Provide the [x, y] coordinate of the cell's center where the given text is located.  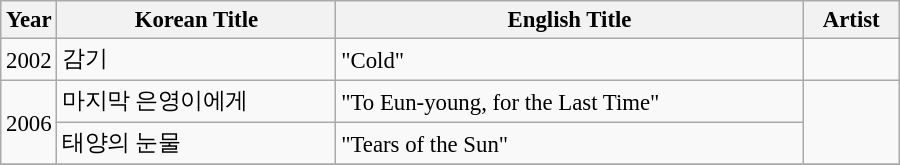
English Title [570, 20]
Artist [851, 20]
"Cold" [570, 60]
마지막 은영이에게 [196, 102]
2006 [29, 123]
감기 [196, 60]
태양의 눈물 [196, 144]
Year [29, 20]
Korean Title [196, 20]
"To Eun-young, for the Last Time" [570, 102]
"Tears of the Sun" [570, 144]
2002 [29, 60]
